Locate the cell with the specified text and output its (X, Y) center coordinate. 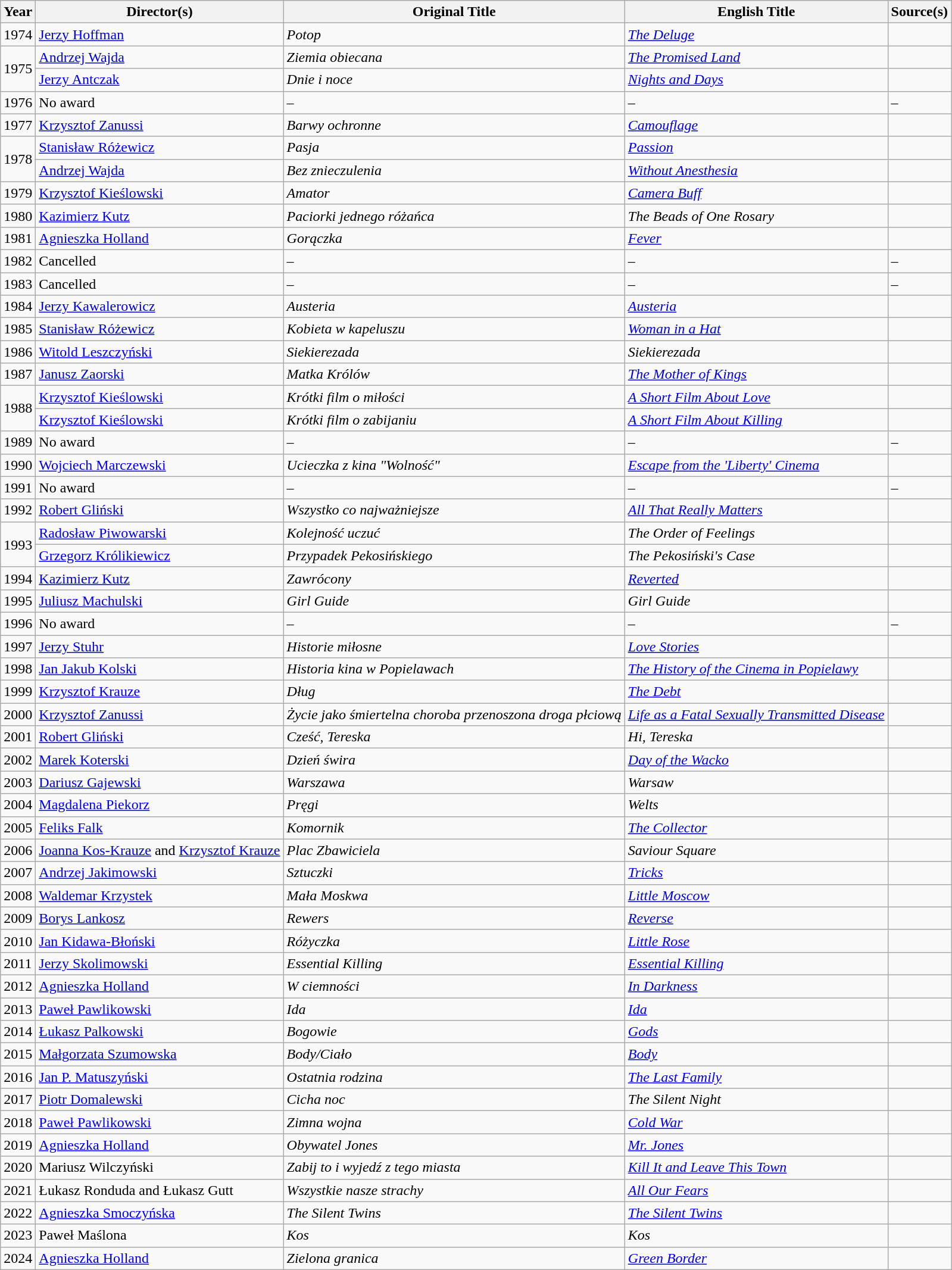
2018 (18, 1122)
Reverted (756, 578)
Jerzy Stuhr (160, 646)
1996 (18, 623)
Sztuczki (454, 873)
Jerzy Hoffman (160, 35)
Camera Buff (756, 193)
2013 (18, 1009)
The Pekosiński's Case (756, 556)
The History of the Cinema in Popielawy (756, 669)
Historia kina w Popielawach (454, 669)
2017 (18, 1100)
2011 (18, 963)
Janusz Zaorski (160, 375)
Krzysztof Krauze (160, 692)
Gorączka (454, 238)
The Debt (756, 692)
Agnieszka Smoczyńska (160, 1213)
Andrzej Jakimowski (160, 873)
Magdalena Piekorz (160, 805)
Mr. Jones (756, 1145)
Łukasz Palkowski (160, 1032)
Love Stories (756, 646)
Grzegorz Królikiewicz (160, 556)
1987 (18, 375)
Witold Leszczyński (160, 352)
Little Moscow (756, 895)
2019 (18, 1145)
Krótki film o zabijaniu (454, 420)
Reverse (756, 918)
2024 (18, 1258)
2022 (18, 1213)
Paciorki jednego różańca (454, 216)
Green Border (756, 1258)
1979 (18, 193)
Plac Zbawiciela (454, 850)
Przypadek Pekosińskiego (454, 556)
Warszawa (454, 782)
Kobieta w kapeluszu (454, 329)
Historie miłosne (454, 646)
Mariusz Wilczyński (160, 1168)
Ziemia obiecana (454, 57)
In Darkness (756, 986)
Jan Kidawa-Błoński (160, 941)
1978 (18, 159)
2008 (18, 895)
Zimna wojna (454, 1122)
Ostatnia rodzina (454, 1077)
1974 (18, 35)
Hi, Tereska (756, 737)
2002 (18, 760)
Ucieczka z kina "Wolność" (454, 465)
Woman in a Hat (756, 329)
Wszystkie nasze strachy (454, 1190)
Jerzy Skolimowski (160, 963)
Radosław Piwowarski (160, 533)
Escape from the 'Liberty' Cinema (756, 465)
Waldemar Krzystek (160, 895)
Little Rose (756, 941)
The Promised Land (756, 57)
1999 (18, 692)
Kill It and Leave This Town (756, 1168)
2001 (18, 737)
Zielona granica (454, 1258)
2000 (18, 714)
Without Anesthesia (756, 170)
Fever (756, 238)
2003 (18, 782)
1976 (18, 102)
Original Title (454, 12)
Life as a Fatal Sexually Transmitted Disease (756, 714)
The Deluge (756, 35)
The Order of Feelings (756, 533)
1997 (18, 646)
2006 (18, 850)
2015 (18, 1054)
Jerzy Antczak (160, 80)
2020 (18, 1168)
A Short Film About Love (756, 397)
All Our Fears (756, 1190)
Dług (454, 692)
Pasja (454, 148)
Body (756, 1054)
1983 (18, 284)
The Last Family (756, 1077)
Wszystko co najważniejsze (454, 510)
The Collector (756, 828)
Dnie i noce (454, 80)
Marek Koterski (160, 760)
Dariusz Gajewski (160, 782)
1981 (18, 238)
Borys Lankosz (160, 918)
1985 (18, 329)
The Beads of One Rosary (756, 216)
Piotr Domalewski (160, 1100)
1984 (18, 307)
Pręgi (454, 805)
Różyczka (454, 941)
Rewers (454, 918)
1986 (18, 352)
Gods (756, 1032)
All That Really Matters (756, 510)
Mała Moskwa (454, 895)
1989 (18, 442)
Matka Królów (454, 375)
1995 (18, 601)
The Mother of Kings (756, 375)
Bogowie (454, 1032)
1998 (18, 669)
1977 (18, 125)
Życie jako śmiertelna choroba przenoszona droga płciową (454, 714)
1993 (18, 544)
Bez znieczulenia (454, 170)
1975 (18, 68)
W ciemności (454, 986)
1992 (18, 510)
Barwy ochronne (454, 125)
Saviour Square (756, 850)
Amator (454, 193)
Nights and Days (756, 80)
English Title (756, 12)
1994 (18, 578)
2016 (18, 1077)
Day of the Wacko (756, 760)
2005 (18, 828)
Paweł Maślona (160, 1235)
Kolejność uczuć (454, 533)
2014 (18, 1032)
Komornik (454, 828)
1980 (18, 216)
2004 (18, 805)
2021 (18, 1190)
Warsaw (756, 782)
Cicha noc (454, 1100)
Obywatel Jones (454, 1145)
1988 (18, 408)
Cold War (756, 1122)
Jan Jakub Kolski (160, 669)
1991 (18, 488)
Zawrócony (454, 578)
2010 (18, 941)
Potop (454, 35)
Jan P. Matuszyński (160, 1077)
Juliusz Machulski (160, 601)
Jerzy Kawalerowicz (160, 307)
Feliks Falk (160, 828)
2012 (18, 986)
2009 (18, 918)
Camouflage (756, 125)
1990 (18, 465)
Source(s) (919, 12)
Wojciech Marczewski (160, 465)
Tricks (756, 873)
Joanna Kos-Krauze and Krzysztof Krauze (160, 850)
Małgorzata Szumowska (160, 1054)
Dzień świra (454, 760)
Cześć, Tereska (454, 737)
Passion (756, 148)
Welts (756, 805)
Year (18, 12)
Director(s) (160, 12)
A Short Film About Killing (756, 420)
Krótki film o miłości (454, 397)
2023 (18, 1235)
1982 (18, 261)
The Silent Night (756, 1100)
Łukasz Ronduda and Łukasz Gutt (160, 1190)
Zabij to i wyjedź z tego miasta (454, 1168)
2007 (18, 873)
Body/Ciało (454, 1054)
